Scan for the cell matching the given text and deliver its [X, Y] coordinate at center. 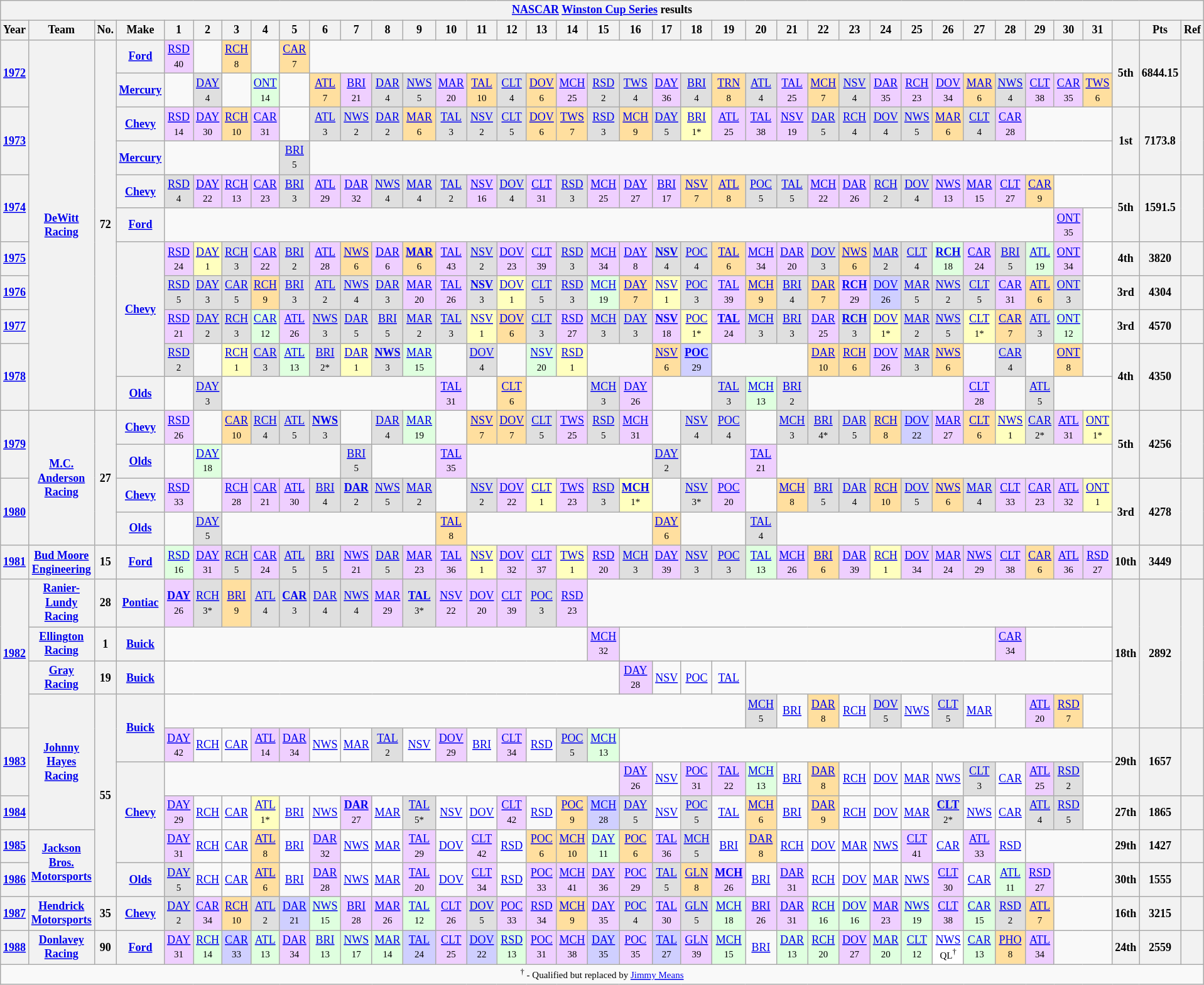
CAR10 [237, 427]
RSD4 [179, 192]
DAY6 [666, 528]
Hendrick Motorsports [62, 913]
RSD16 [179, 562]
25 [917, 30]
ONT1 [1098, 495]
RCH9 [265, 293]
35 [106, 913]
TAL4 [761, 528]
MCH19 [604, 293]
RSD40 [179, 57]
RSD33 [179, 495]
4 [265, 30]
1865 [1161, 812]
MAR14 [388, 947]
TAL21 [761, 461]
POC1* [697, 326]
1979 [15, 444]
TRN8 [729, 90]
3820 [1161, 259]
RCH13 [237, 192]
DAR26 [855, 192]
ATL32 [1068, 495]
TWS7 [572, 124]
CLT12 [917, 947]
NWS13 [948, 192]
DOV27 [855, 947]
DAY22 [208, 192]
CAR4 [1010, 360]
CLT41 [917, 846]
MCH41 [572, 880]
CLT31 [541, 192]
7 [356, 30]
ATL26 [295, 326]
CLT2* [948, 812]
MCH31 [636, 427]
NSV6 [666, 360]
ONT8 [1068, 360]
1975 [15, 259]
DOV1 [512, 293]
NWS15 [325, 913]
RSD26 [179, 427]
MCH10 [572, 846]
1427 [1161, 846]
2559 [1161, 947]
MCH1* [636, 495]
DAR27 [356, 812]
TAL8 [451, 528]
1983 [15, 761]
DAY39 [666, 562]
RSD1 [572, 360]
CLT1* [979, 326]
TAL12 [420, 913]
55 [106, 795]
MCH7 [823, 90]
TAL6 [729, 259]
POC20 [729, 495]
NSV3* [697, 495]
DAR39 [855, 562]
DAY30 [208, 124]
NASCAR Winston Cup Series results [602, 10]
18 [697, 30]
DAY18 [208, 461]
RCH20 [823, 947]
1982 [15, 653]
27th [1125, 812]
TAL3* [420, 603]
ONT3 [1068, 293]
ONT12 [1068, 326]
TAL31 [451, 394]
NSV19 [792, 124]
8 [388, 30]
16th [1125, 913]
TWS1 [572, 562]
DAY42 [179, 745]
DAR25 [823, 326]
TAL38 [761, 124]
CLT25 [451, 947]
TAL20 [420, 880]
MCH6 [761, 812]
3 [237, 30]
4350 [1161, 377]
DOV16 [855, 913]
7173.8 [1161, 141]
17 [666, 30]
NSV18 [666, 326]
RSD20 [604, 562]
3215 [1161, 913]
Make [140, 30]
2 [208, 30]
CLT30 [948, 880]
GLN5 [697, 913]
MAR29 [388, 603]
Bud Moore Engineering [62, 562]
1st [1125, 141]
ATL29 [325, 192]
DOV1* [886, 326]
TAL25 [792, 90]
24th [1125, 947]
10 [451, 30]
1981 [15, 562]
CAR12 [265, 326]
Ref [1193, 30]
DAY29 [179, 812]
DAY28 [636, 678]
18th [1125, 653]
ATL31 [1068, 427]
RSD24 [179, 259]
6 [325, 30]
DAY1 [208, 259]
CAR6 [1040, 562]
DAY4 [208, 90]
2892 [1161, 653]
MCH22 [823, 192]
DAY27 [636, 192]
31 [1098, 30]
20 [761, 30]
ATL36 [1068, 562]
DAR1 [356, 360]
DAR28 [325, 880]
DeWitt Racing [62, 225]
ATL30 [295, 495]
DOV29 [451, 745]
TWS23 [572, 495]
ATL11 [1010, 880]
DAR21 [295, 913]
MAR27 [948, 427]
DAR13 [792, 947]
NWS17 [356, 947]
CAR35 [1068, 90]
ATL19 [1040, 259]
ONT14 [265, 90]
BRI2* [325, 360]
1976 [15, 293]
RCH14 [208, 947]
11 [482, 30]
16 [636, 30]
DAR6 [388, 259]
CAR33 [237, 947]
RSD23 [572, 603]
RCH18 [948, 259]
TAL26 [451, 293]
21 [792, 30]
BRI17 [666, 192]
90 [106, 947]
NWS19 [917, 913]
CAR28 [1010, 124]
MAR24 [948, 562]
72 [106, 225]
TAL5* [420, 812]
CLT1 [541, 495]
14 [572, 30]
ONT35 [1068, 225]
ATL14 [265, 745]
4304 [1161, 293]
BRI13 [325, 947]
23 [855, 30]
M.C. Anderson Racing [62, 477]
1977 [15, 326]
† - Qualified but replaced by Jimmy Means [602, 974]
TAL35 [451, 461]
DOV7 [512, 427]
RCH23 [917, 90]
Pts [1161, 30]
Donlavey Racing [62, 947]
Ellington Racing [62, 644]
DAR7 [823, 293]
BRI1* [697, 124]
Pontiac [140, 603]
GLN39 [697, 947]
CLT28 [979, 394]
1591.5 [1161, 209]
CAR22 [265, 259]
TAL27 [666, 947]
TAL30 [666, 913]
ONT1* [1098, 427]
RSD13 [512, 947]
12 [512, 30]
RCH28 [237, 495]
MCH38 [572, 947]
DAR35 [886, 90]
1985 [15, 846]
DOV20 [482, 603]
NSV20 [541, 360]
ATL33 [979, 846]
RCH3* [208, 603]
9 [420, 30]
DOV3 [823, 259]
BRI28 [356, 913]
BRI9 [237, 603]
TAL43 [451, 259]
ATL34 [1040, 947]
Team [62, 30]
DOV23 [512, 259]
MAR3 [917, 360]
DAR9 [823, 812]
4278 [1161, 511]
NSV22 [451, 603]
CLT37 [541, 562]
CAR2* [1040, 427]
No. [106, 30]
29 [1040, 30]
MCH28 [604, 812]
DAR20 [792, 259]
Ranier-Lundy Racing [62, 603]
POC9 [572, 812]
ATL20 [1040, 711]
BRI4* [823, 427]
1984 [15, 812]
TAL22 [729, 779]
CLT27 [1010, 192]
MCH15 [729, 947]
NSV16 [482, 192]
ATL1* [265, 812]
TAL13 [761, 562]
CLT33 [1010, 495]
NWSQL† [948, 947]
GLN8 [697, 880]
RSD21 [179, 326]
4570 [1161, 326]
RCH5 [237, 562]
MAR26 [388, 913]
PHO8 [1010, 947]
6844.15 [1161, 73]
CAR15 [979, 913]
DAY11 [604, 846]
NWS21 [356, 562]
TWS4 [636, 90]
RSD7 [1068, 711]
1657 [1161, 761]
TWS25 [572, 427]
NWS1 [1010, 427]
MCH18 [729, 913]
13 [541, 30]
4256 [1161, 444]
NWS29 [979, 562]
BRI26 [761, 913]
CAR21 [265, 495]
ONT34 [1068, 259]
26 [948, 30]
10th [1125, 562]
1987 [15, 913]
1980 [15, 511]
5 [295, 30]
TAL39 [729, 293]
ATL28 [325, 259]
1988 [15, 947]
MCH32 [604, 644]
CAR13 [979, 947]
1978 [15, 377]
DAR3 [388, 293]
24 [886, 30]
RCH2 [886, 192]
1973 [15, 141]
POC [697, 678]
1972 [15, 73]
DOV32 [512, 562]
RSD14 [179, 124]
RSD34 [541, 913]
TWS6 [1098, 90]
RCH6 [855, 360]
1555 [1161, 880]
Year [15, 30]
TAL29 [420, 846]
MCH8 [792, 495]
1974 [15, 209]
Johnny Hayes Racing [62, 761]
22 [823, 30]
Gray Racing [62, 678]
MAR19 [420, 427]
DAR10 [823, 360]
BRI21 [356, 90]
CAR5 [237, 293]
POC35 [636, 947]
DAY7 [636, 293]
CLT26 [451, 913]
MAR5 [917, 293]
3449 [1161, 562]
1986 [15, 880]
30th [1125, 880]
RCH16 [823, 913]
Jackson Bros. Motorsports [62, 863]
TAL10 [482, 90]
CAR9 [1040, 192]
RCH29 [855, 293]
30 [1068, 30]
DAY8 [636, 259]
BRI6 [823, 562]
